From the cell containing the given text, extract its center point as (X, Y) coordinate. 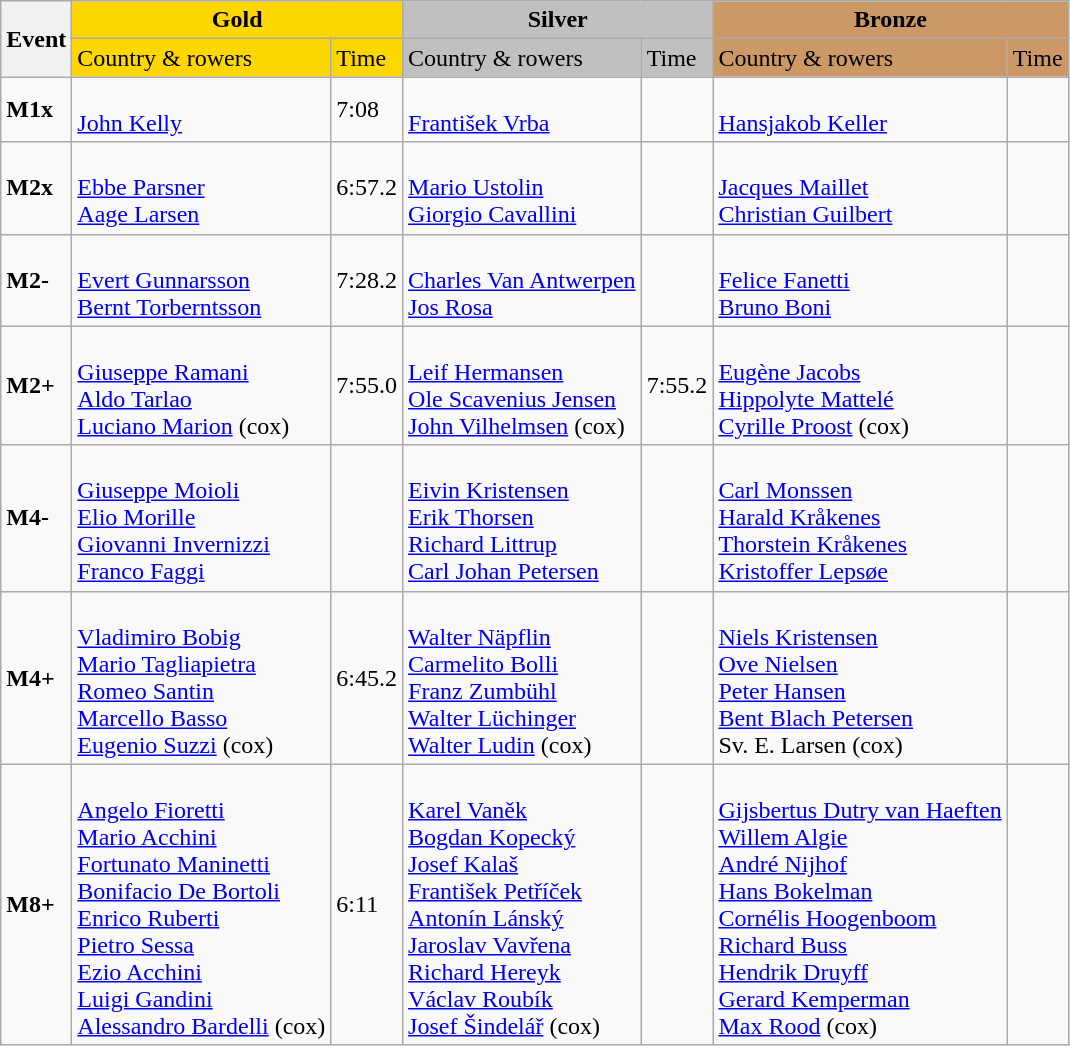
Niels Kristensen Ove Nielsen Peter Hansen Bent Blach Petersen Sv. E. Larsen (cox) (860, 678)
6:45.2 (367, 678)
7:08 (367, 110)
M4- (36, 518)
Mario Ustolin Giorgio Cavallini (522, 188)
Giuseppe Ramani Aldo Tarlao Luciano Marion (cox) (202, 386)
Charles Van Antwerpen Jos Rosa (522, 280)
M2- (36, 280)
Event (36, 39)
Jacques Maillet Christian Guilbert (860, 188)
František Vrba (522, 110)
7:55.0 (367, 386)
John Kelly (202, 110)
M2+ (36, 386)
Carl Monssen Harald Kråkenes Thorstein Kråkenes Kristoffer Lepsøe (860, 518)
Leif Hermansen Ole Scavenius Jensen John Vilhelmsen (cox) (522, 386)
Hansjakob Keller (860, 110)
Felice Fanetti Bruno Boni (860, 280)
Karel Vaněk Bogdan Kopecký Josef Kalaš František Petříček Antonín Lánský Jaroslav Vavřena Richard Hereyk Václav Roubík Josef Šindelář (cox) (522, 904)
Eivin Kristensen Erik Thorsen Richard Littrup Carl Johan Petersen (522, 518)
7:28.2 (367, 280)
Bronze (890, 20)
Silver (558, 20)
M2x (36, 188)
Giuseppe Moioli Elio Morille Giovanni Invernizzi Franco Faggi (202, 518)
6:11 (367, 904)
Walter Näpflin Carmelito Bolli Franz Zumbühl Walter Lüchinger Walter Ludin (cox) (522, 678)
M4+ (36, 678)
Gijsbertus Dutry van Haeften Willem Algie André Nijhof Hans Bokelman Cornélis Hoogenboom Richard Buss Hendrik Druyff Gerard Kemperman Max Rood (cox) (860, 904)
Gold (238, 20)
6:57.2 (367, 188)
Eugène Jacobs Hippolyte Mattelé Cyrille Proost (cox) (860, 386)
Ebbe Parsner Aage Larsen (202, 188)
M1x (36, 110)
Evert Gunnarsson Bernt Torberntsson (202, 280)
Vladimiro Bobig Mario Tagliapietra Romeo Santin Marcello Basso Eugenio Suzzi (cox) (202, 678)
7:55.2 (677, 386)
M8+ (36, 904)
